Output the [x, y] coordinate of the center of the cell containing the given text.  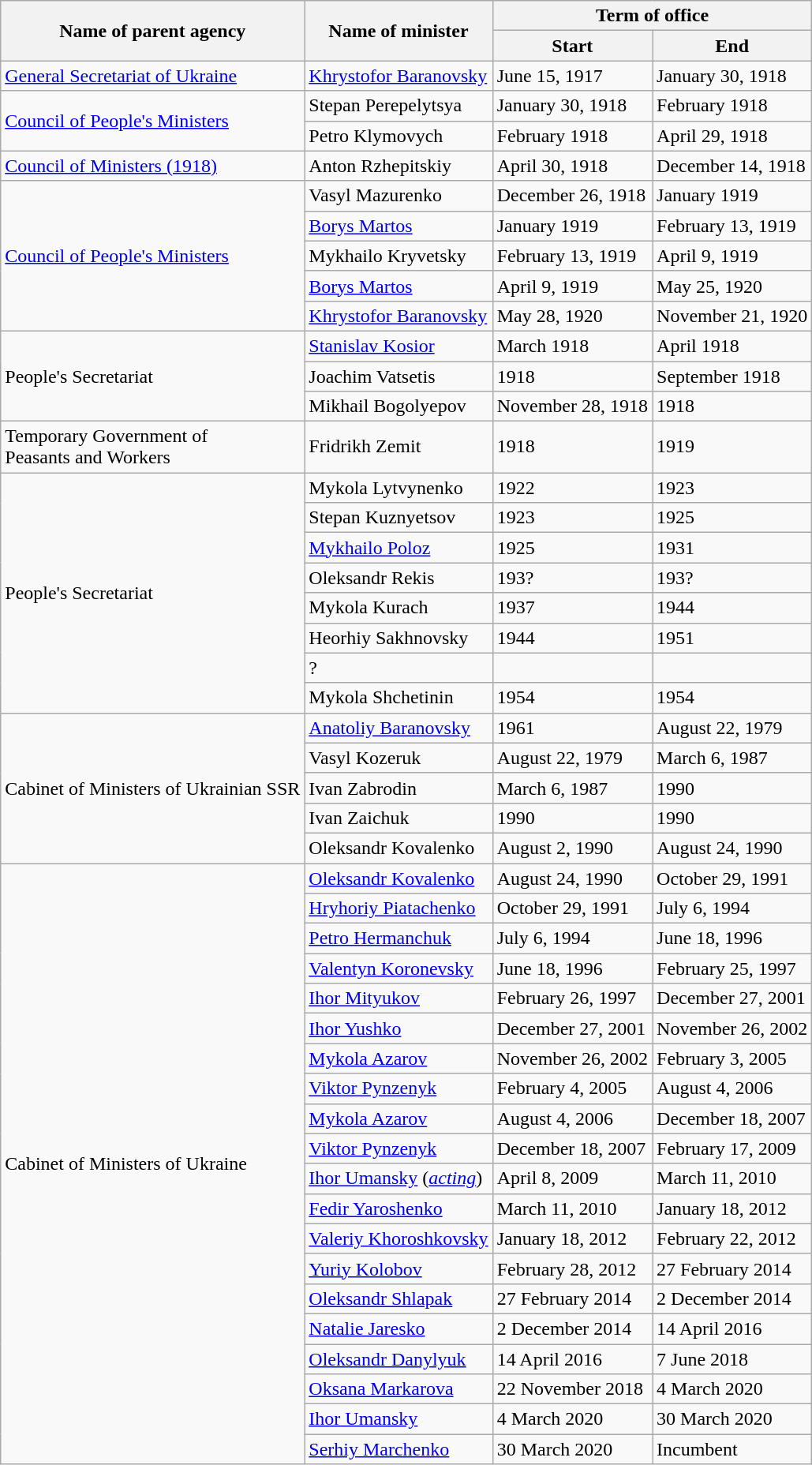
May 25, 1920 [732, 286]
General Secretariat of Ukraine [153, 76]
Cabinet of Ministers of Ukrainian SSR [153, 788]
Natalie Jaresko [399, 1328]
Serhiy Marchenko [399, 1449]
Term of office [652, 16]
Petro Klymovych [399, 136]
February 22, 2012 [732, 1238]
Incumbent [732, 1449]
Oleksandr Danylyuk [399, 1358]
Cabinet of Ministers of Ukraine [153, 1163]
Ihor Umansky (acting) [399, 1178]
Mykola Kurach [399, 608]
February 26, 1997 [572, 999]
Ihor Umansky [399, 1419]
1919 [732, 447]
May 28, 1920 [572, 316]
December 26, 1918 [572, 196]
February 25, 1997 [732, 969]
Stepan Perepelytsya [399, 106]
1951 [732, 638]
Fedir Yaroshenko [399, 1208]
Ihor Yushko [399, 1028]
November 28, 1918 [572, 407]
Council of Ministers (1918) [153, 166]
August 2, 1990 [572, 848]
1937 [572, 608]
Anton Rzhepitskiy [399, 166]
February 4, 2005 [572, 1088]
22 November 2018 [572, 1389]
Valentyn Koronevsky [399, 969]
September 1918 [732, 377]
Oleksandr Shlapak [399, 1298]
Anatoliy Baranovsky [399, 728]
Mykola Lytvynenko [399, 488]
Stanislav Kosior [399, 346]
February 3, 2005 [732, 1058]
Fridrikh Zemit [399, 447]
Yuriy Kolobov [399, 1268]
Stepan Kuznyetsov [399, 518]
? [399, 668]
Mykhailo Poloz [399, 548]
April 30, 1918 [572, 166]
Ivan Zabrodin [399, 788]
Mikhail Bogolyepov [399, 407]
Joachim Vatsetis [399, 377]
Mykhailo Kryvetsky [399, 256]
June 15, 1917 [572, 76]
April 1918 [732, 346]
April 8, 2009 [572, 1178]
7 June 2018 [732, 1358]
Mykola Shchetinin [399, 698]
Oleksandr Rekis [399, 578]
End [732, 46]
Name of minister [399, 31]
Vasyl Mazurenko [399, 196]
Vasyl Kozeruk [399, 758]
Valeriy Khoroshkovsky [399, 1238]
November 21, 1920 [732, 316]
February 17, 2009 [732, 1148]
Hryhoriy Piatachenko [399, 909]
1922 [572, 488]
March 1918 [572, 346]
February 28, 2012 [572, 1268]
December 14, 1918 [732, 166]
April 29, 1918 [732, 136]
Heorhiy Sakhnovsky [399, 638]
Ihor Mityukov [399, 999]
Temporary Government of Peasants and Workers [153, 447]
1961 [572, 728]
1931 [732, 548]
Ivan Zaichuk [399, 818]
Name of parent agency [153, 31]
Petro Hermanchuk [399, 939]
Start [572, 46]
Oksana Markarova [399, 1389]
